For the text-containing cell, return its midpoint in [x, y] coordinate format. 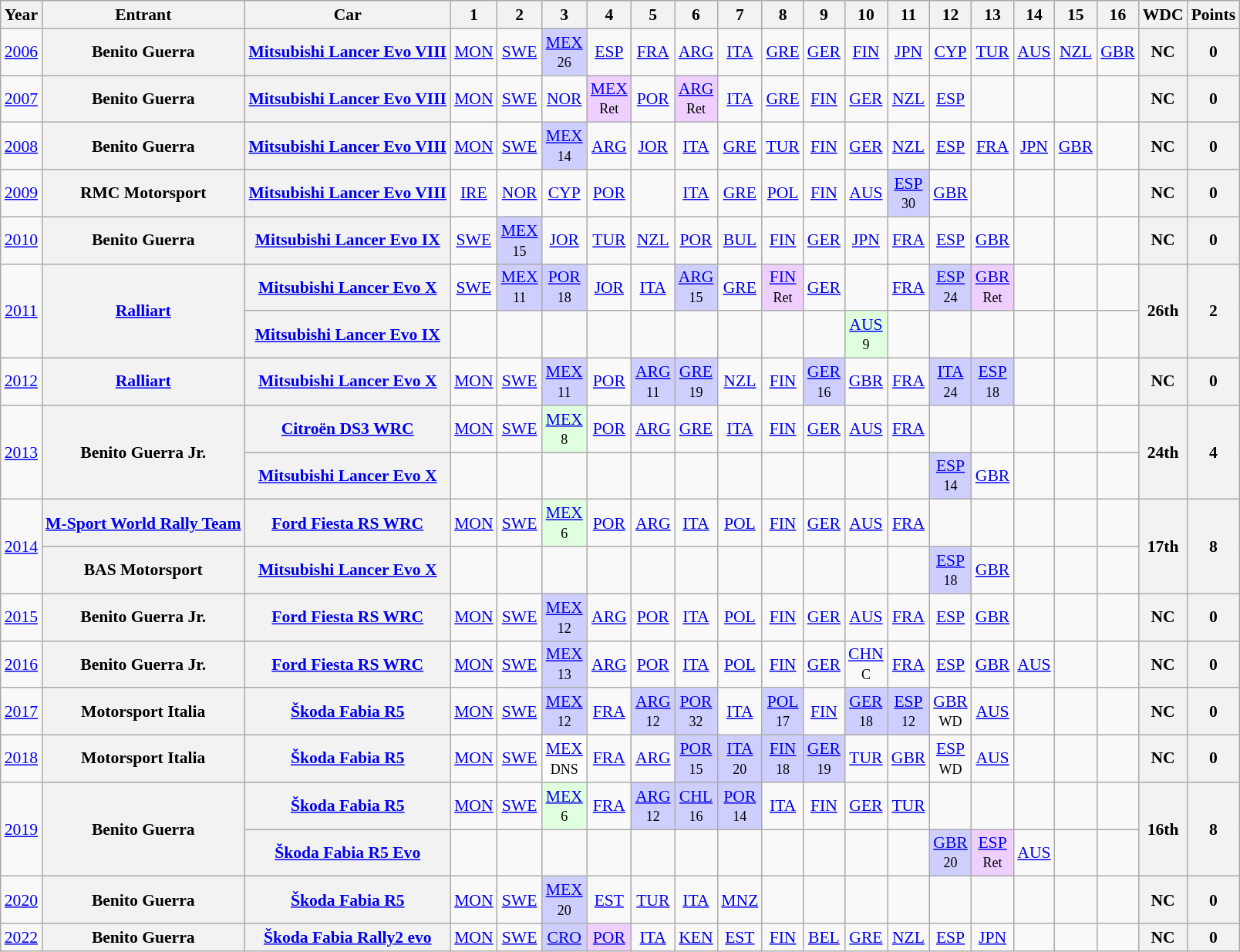
BEL [824, 937]
2008 [22, 146]
2015 [22, 617]
KEN [696, 937]
ITA24 [950, 382]
12 [950, 15]
6 [696, 15]
BAS Motorsport [143, 570]
Entrant [143, 15]
ARGRet [696, 99]
14 [1033, 15]
15 [1077, 15]
2018 [22, 759]
2022 [22, 937]
GER19 [824, 759]
2012 [22, 382]
AUS9 [866, 335]
ESP24 [950, 287]
13 [993, 15]
2009 [22, 193]
2010 [22, 241]
CHL16 [696, 806]
2013 [22, 452]
9 [824, 15]
POR14 [740, 806]
ARG11 [653, 382]
Year [22, 15]
2017 [22, 712]
16th [1163, 829]
MEX20 [564, 900]
2006 [22, 52]
2019 [22, 829]
ITA20 [740, 759]
ESP14 [950, 476]
MEXRet [609, 99]
GBRRet [993, 287]
GRE19 [696, 382]
17th [1163, 547]
Points [1214, 15]
Car [347, 15]
MEX26 [564, 52]
RMC Motorsport [143, 193]
POR18 [564, 287]
10 [866, 15]
5 [653, 15]
3 [564, 15]
MEX13 [564, 664]
POR15 [696, 759]
BUL [740, 241]
IRE [473, 193]
ESP12 [908, 712]
M-Sport World Rally Team [143, 523]
MNZ [740, 900]
MEX14 [564, 146]
CRO [564, 937]
11 [908, 15]
ESPWD [950, 759]
1 [473, 15]
24th [1163, 452]
POR32 [696, 712]
POL17 [782, 712]
ESP30 [908, 193]
CHNC [866, 664]
2016 [22, 664]
2020 [22, 900]
MEX8 [564, 429]
FIN18 [782, 759]
2014 [22, 547]
7 [740, 15]
Citroën DS3 WRC [347, 429]
GER16 [824, 382]
Škoda Fabia Rally2 evo [347, 937]
2011 [22, 311]
FINRet [782, 287]
ARG15 [696, 287]
Škoda Fabia R5 Evo [347, 853]
2007 [22, 99]
GBR20 [950, 853]
WDC [1163, 15]
26th [1163, 311]
16 [1118, 15]
MEX15 [520, 241]
MEXDNS [564, 759]
ESPRet [993, 853]
GBRWD [950, 712]
GER18 [866, 712]
